Output the (X, Y) coordinate of the center of the cell containing the given text.  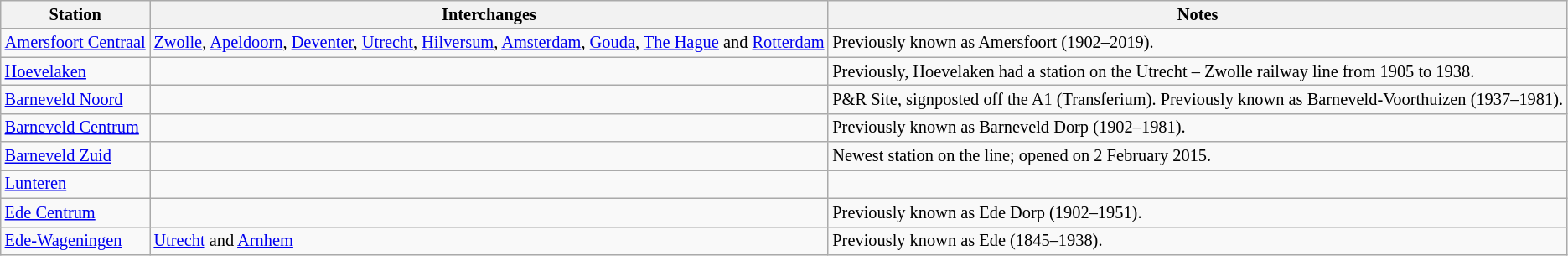
Previously, Hoevelaken had a station on the Utrecht – Zwolle railway line from 1905 to 1938. (1197, 71)
Previously known as Barneveld Dorp (1902–1981). (1197, 128)
Barneveld Zuid (75, 156)
Notes (1197, 14)
Zwolle, Apeldoorn, Deventer, Utrecht, Hilversum, Amsterdam, Gouda, The Hague and Rotterdam (489, 43)
Lunteren (75, 184)
Hoevelaken (75, 71)
Station (75, 14)
Ede-Wageningen (75, 241)
Newest station on the line; opened on 2 February 2015. (1197, 156)
Previously known as Ede Dorp (1902–1951). (1197, 212)
P&R Site, signposted off the A1 (Transferium). Previously known as Barneveld-Voorthuizen (1937–1981). (1197, 99)
Interchanges (489, 14)
Barneveld Noord (75, 99)
Ede Centrum (75, 212)
Previously known as Amersfoort (1902–2019). (1197, 43)
Previously known as Ede (1845–1938). (1197, 241)
Amersfoort Centraal (75, 43)
Barneveld Centrum (75, 128)
Utrecht and Arnhem (489, 241)
